Return [X, Y] of the center of cell containing provided text 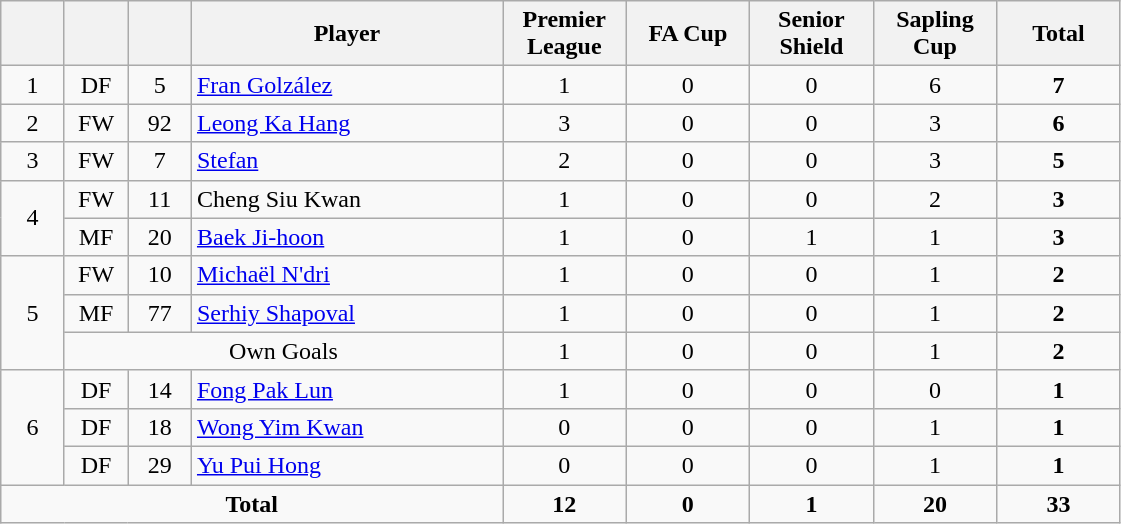
Cheng Siu Kwan [346, 199]
Stefan [346, 161]
Baek Ji-hoon [346, 237]
11 [160, 199]
Fran Golzález [346, 85]
Fong Pak Lun [346, 389]
Leong Ka Hang [346, 123]
Wong Yim Kwan [346, 427]
29 [160, 465]
4 [33, 218]
FA Cup [688, 34]
Own Goals [283, 351]
Senior Shield [812, 34]
12 [564, 503]
Sapling Cup [935, 34]
14 [160, 389]
Michaël N'dri [346, 275]
77 [160, 313]
33 [1059, 503]
10 [160, 275]
92 [160, 123]
Serhiy Shapoval [346, 313]
Player [346, 34]
Premier League [564, 34]
Yu Pui Hong [346, 465]
18 [160, 427]
